Detect which cell encompasses the target text, then output its [x, y] center coordinate. 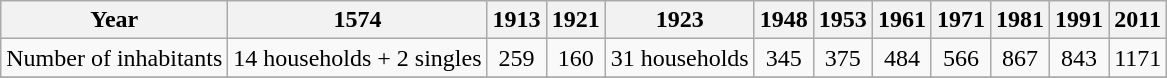
1971 [960, 20]
259 [516, 58]
1991 [1080, 20]
Year [114, 20]
1981 [1020, 20]
2011 [1138, 20]
1913 [516, 20]
1171 [1138, 58]
1574 [358, 20]
160 [576, 58]
1948 [784, 20]
1953 [842, 20]
31 households [680, 58]
484 [902, 58]
1923 [680, 20]
375 [842, 58]
345 [784, 58]
Number of inhabitants [114, 58]
566 [960, 58]
843 [1080, 58]
14 households + 2 singles [358, 58]
1921 [576, 20]
1961 [902, 20]
867 [1020, 58]
